Return (x, y) of the center of cell containing provided text 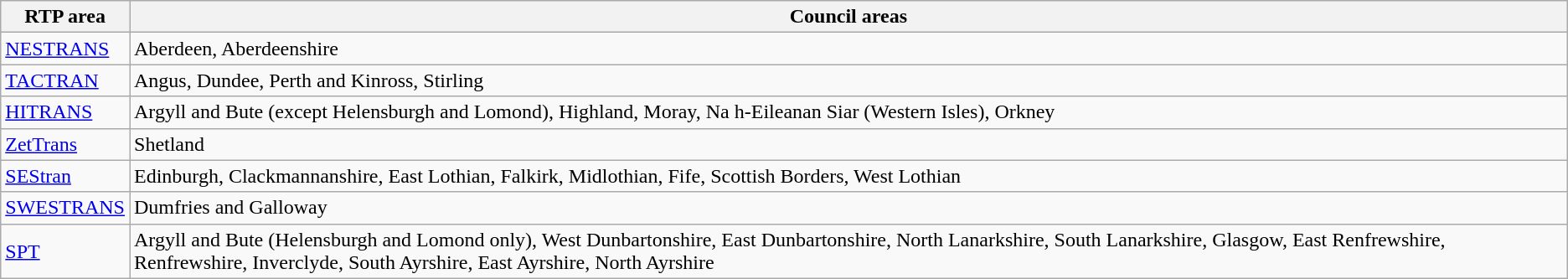
Council areas (848, 17)
Shetland (848, 144)
NESTRANS (65, 49)
Aberdeen, Aberdeenshire (848, 49)
SPT (65, 251)
SEStran (65, 176)
Angus, Dundee, Perth and Kinross, Stirling (848, 80)
Dumfries and Galloway (848, 208)
SWESTRANS (65, 208)
TACTRAN (65, 80)
RTP area (65, 17)
Edinburgh, Clackmannanshire, East Lothian, Falkirk, Midlothian, Fife, Scottish Borders, West Lothian (848, 176)
Argyll and Bute (except Helensburgh and Lomond), Highland, Moray, Na h-Eileanan Siar (Western Isles), Orkney (848, 112)
HITRANS (65, 112)
ZetTrans (65, 144)
